Output the (x, y) coordinate of the center of the cell containing the given text.  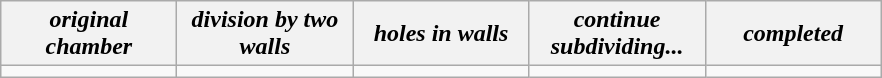
continue subdividing... (617, 34)
division by two walls (265, 34)
completed (793, 34)
holes in walls (441, 34)
original chamber (89, 34)
